Return [x, y] of the center of cell containing provided text 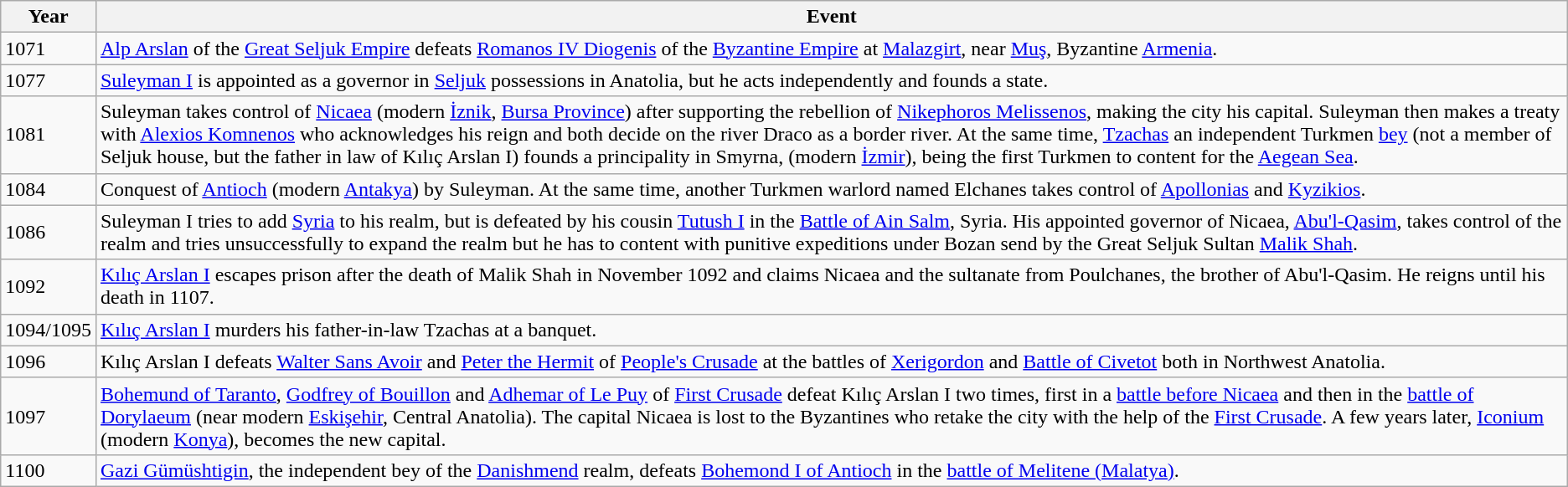
1086 [49, 233]
1077 [49, 80]
1094/1095 [49, 330]
Event [831, 17]
1097 [49, 416]
Alp Arslan of the Great Seljuk Empire defeats Romanos IV Diogenis of the Byzantine Empire at Malazgirt, near Muş, Byzantine Armenia. [831, 49]
1081 [49, 135]
Conquest of Antioch (modern Antakya) by Suleyman. At the same time, another Turkmen warlord named Elchanes takes control of Apollonias and Kyzikios. [831, 189]
1092 [49, 286]
1084 [49, 189]
1096 [49, 361]
Year [49, 17]
1100 [49, 470]
1071 [49, 49]
Gazi Gümüshtigin, the independent bey of the Danishmend realm, defeats Bohemond I of Antioch in the battle of Melitene (Malatya). [831, 470]
Suleyman I is appointed as a governor in Seljuk possessions in Anatolia, but he acts independently and founds a state. [831, 80]
Kılıç Arslan I murders his father-in-law Tzachas at a banquet. [831, 330]
